Return [x, y] of the center of cell containing provided text 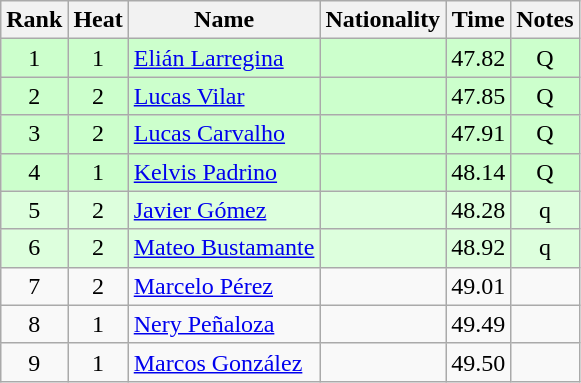
49.01 [478, 286]
47.82 [478, 58]
49.50 [478, 362]
48.92 [478, 248]
Javier Gómez [224, 210]
9 [34, 362]
Marcos González [224, 362]
Kelvis Padrino [224, 172]
49.49 [478, 324]
Heat [98, 20]
7 [34, 286]
Lucas Vilar [224, 96]
47.85 [478, 96]
Name [224, 20]
4 [34, 172]
Rank [34, 20]
Nery Peñaloza [224, 324]
Lucas Carvalho [224, 134]
Nationality [383, 20]
8 [34, 324]
3 [34, 134]
47.91 [478, 134]
Marcelo Pérez [224, 286]
6 [34, 248]
48.28 [478, 210]
Notes [545, 20]
Elián Larregina [224, 58]
48.14 [478, 172]
Mateo Bustamante [224, 248]
Time [478, 20]
5 [34, 210]
